For the text-containing cell, return its midpoint in (X, Y) coordinate format. 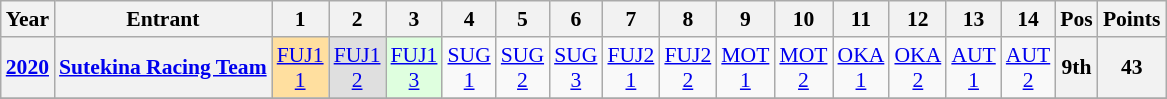
14 (1028, 19)
FUJ13 (414, 68)
10 (803, 19)
Year (28, 19)
AUT1 (973, 68)
1 (300, 19)
2 (358, 19)
Pos (1076, 19)
MOT2 (803, 68)
Sutekina Racing Team (163, 68)
SUG2 (522, 68)
43 (1132, 68)
FUJ11 (300, 68)
5 (522, 19)
OKA2 (918, 68)
SUG1 (468, 68)
11 (860, 19)
7 (630, 19)
FUJ12 (358, 68)
12 (918, 19)
FUJ21 (630, 68)
4 (468, 19)
AUT2 (1028, 68)
OKA1 (860, 68)
FUJ22 (688, 68)
9th (1076, 68)
SUG3 (576, 68)
6 (576, 19)
MOT1 (745, 68)
Entrant (163, 19)
13 (973, 19)
8 (688, 19)
Points (1132, 19)
3 (414, 19)
2020 (28, 68)
9 (745, 19)
